Scan for the cell matching the given text and deliver its (x, y) coordinate at center. 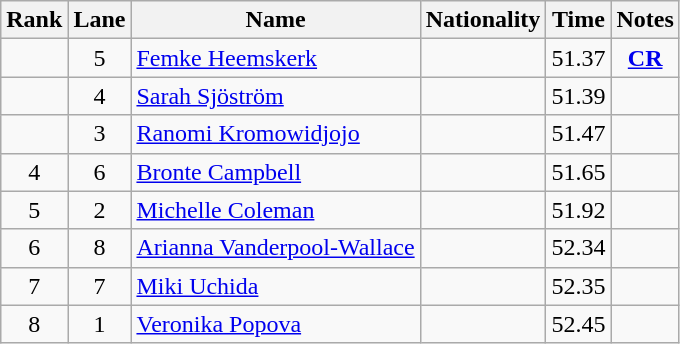
51.39 (578, 96)
52.35 (578, 286)
2 (100, 210)
CR (645, 58)
51.92 (578, 210)
Name (276, 20)
Notes (645, 20)
51.65 (578, 172)
Nationality (483, 20)
51.37 (578, 58)
52.34 (578, 248)
Time (578, 20)
1 (100, 324)
Veronika Popova (276, 324)
Lane (100, 20)
3 (100, 134)
Arianna Vanderpool-Wallace (276, 248)
Michelle Coleman (276, 210)
Sarah Sjöström (276, 96)
Ranomi Kromowidjojo (276, 134)
Femke Heemskerk (276, 58)
51.47 (578, 134)
Rank (34, 20)
Bronte Campbell (276, 172)
Miki Uchida (276, 286)
52.45 (578, 324)
